From the cell containing the given text, extract its center point as [x, y] coordinate. 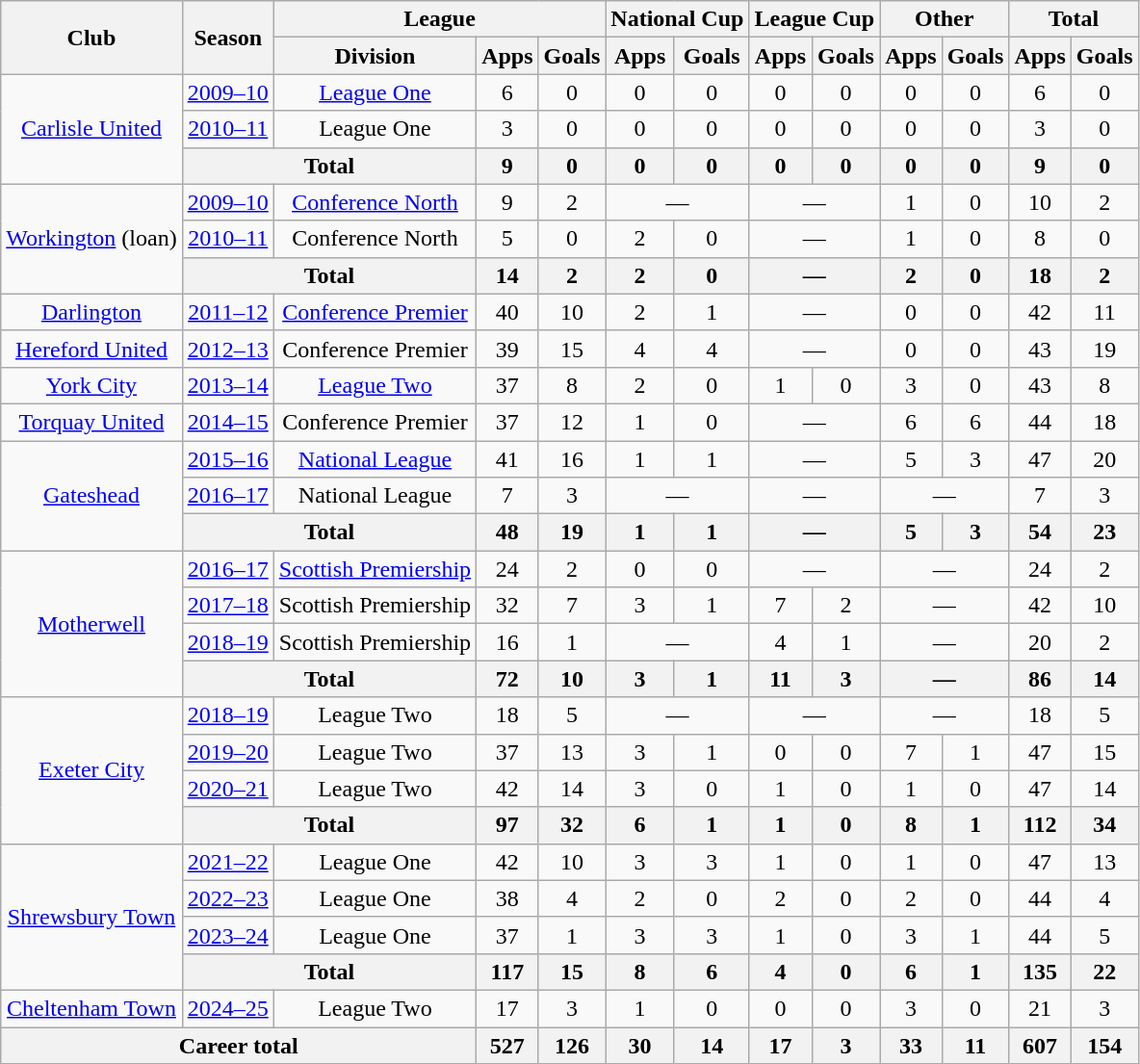
112 [1040, 825]
154 [1104, 1045]
2011–12 [227, 312]
527 [507, 1045]
Gateshead [91, 496]
League [439, 19]
54 [1040, 532]
30 [640, 1045]
72 [507, 679]
607 [1040, 1045]
117 [507, 972]
2022–23 [227, 898]
2015–16 [227, 459]
Shrewsbury Town [91, 917]
21 [1040, 1008]
Motherwell [91, 624]
23 [1104, 532]
2012–13 [227, 349]
126 [572, 1045]
Hereford United [91, 349]
2013–14 [227, 385]
Workington (loan) [91, 239]
2017–18 [227, 606]
12 [572, 422]
League Cup [815, 19]
2021–22 [227, 862]
Season [227, 38]
34 [1104, 825]
39 [507, 349]
Other [945, 19]
National Cup [678, 19]
2014–15 [227, 422]
2019–20 [227, 752]
Torquay United [91, 422]
Club [91, 38]
41 [507, 459]
Exeter City [91, 770]
33 [911, 1045]
Career total [239, 1045]
2024–25 [227, 1008]
Carlisle United [91, 129]
Darlington [91, 312]
2020–21 [227, 789]
40 [507, 312]
135 [1040, 972]
22 [1104, 972]
York City [91, 385]
Cheltenham Town [91, 1008]
86 [1040, 679]
48 [507, 532]
Division [375, 56]
2023–24 [227, 935]
38 [507, 898]
97 [507, 825]
